Capture the cell that displays the provided text and extract its [x, y] central coordinate. 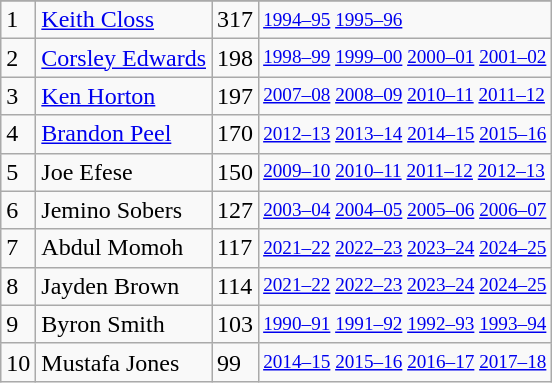
1994–95 1995–96 [405, 20]
2014–15 2015–16 2016–17 2017–18 [405, 362]
5 [18, 172]
Ken Horton [124, 96]
1990–91 1991–92 1992–93 1993–94 [405, 324]
198 [236, 58]
170 [236, 134]
2012–13 2013–14 2014–15 2015–16 [405, 134]
1 [18, 20]
Jayden Brown [124, 286]
4 [18, 134]
127 [236, 210]
103 [236, 324]
Brandon Peel [124, 134]
1998–99 1999–00 2000–01 2001–02 [405, 58]
3 [18, 96]
2003–04 2004–05 2005–06 2006–07 [405, 210]
Jemino Sobers [124, 210]
Keith Closs [124, 20]
Joe Efese [124, 172]
99 [236, 362]
10 [18, 362]
114 [236, 286]
8 [18, 286]
2 [18, 58]
6 [18, 210]
Abdul Momoh [124, 248]
2007–08 2008–09 2010–11 2011–12 [405, 96]
2009–10 2010–11 2011–12 2012–13 [405, 172]
7 [18, 248]
117 [236, 248]
150 [236, 172]
317 [236, 20]
Byron Smith [124, 324]
9 [18, 324]
197 [236, 96]
Mustafa Jones [124, 362]
Corsley Edwards [124, 58]
